Identify which cell holds the provided text, then report its (x, y) central coordinate. 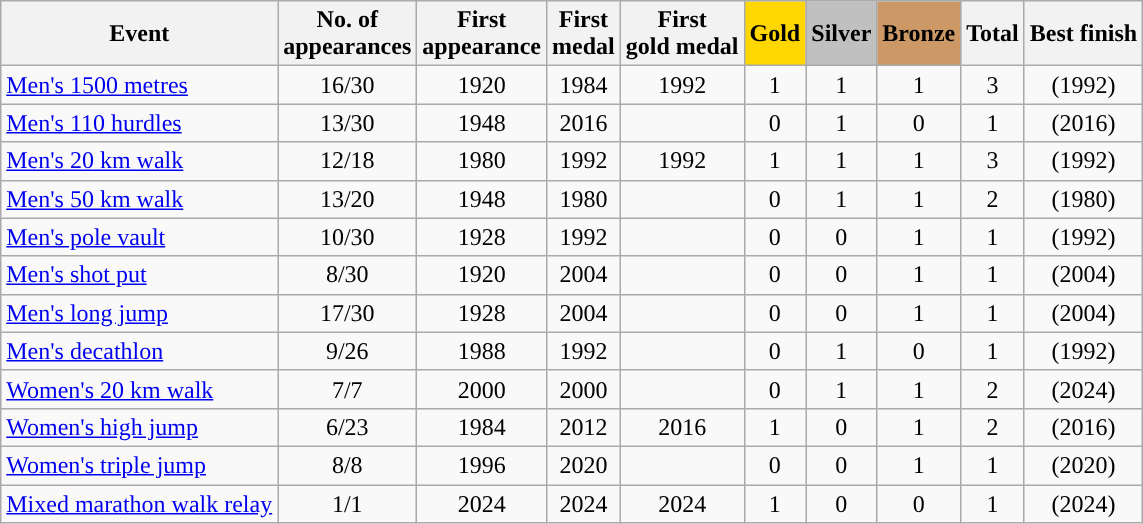
8/8 (348, 465)
Women's 20 km walk (140, 389)
13/20 (348, 199)
13/30 (348, 123)
Best finish (1083, 34)
Firstappearance (482, 34)
Event (140, 34)
Men's 20 km walk (140, 161)
(2020) (1083, 465)
Women's high jump (140, 427)
7/7 (348, 389)
2012 (584, 427)
Men's 1500 metres (140, 85)
Men's pole vault (140, 237)
1988 (482, 351)
1996 (482, 465)
Men's decathlon (140, 351)
Silver (842, 34)
Bronze (919, 34)
1/1 (348, 503)
Men's long jump (140, 313)
Firstmedal (584, 34)
(1980) (1083, 199)
9/26 (348, 351)
8/30 (348, 275)
No. ofappearances (348, 34)
Mixed marathon walk relay (140, 503)
Total (993, 34)
2020 (584, 465)
12/18 (348, 161)
10/30 (348, 237)
Women's triple jump (140, 465)
Men's shot put (140, 275)
Gold (775, 34)
6/23 (348, 427)
Firstgold medal (682, 34)
Men's 50 km walk (140, 199)
Men's 110 hurdles (140, 123)
17/30 (348, 313)
16/30 (348, 85)
